Return [X, Y] of the center of cell containing provided text 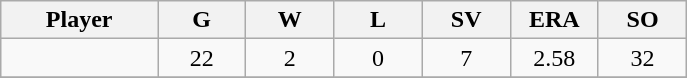
Player [80, 20]
22 [202, 58]
SV [466, 20]
G [202, 20]
2 [290, 58]
2.58 [554, 58]
L [378, 20]
0 [378, 58]
7 [466, 58]
W [290, 20]
ERA [554, 20]
SO [642, 20]
32 [642, 58]
